Capture the cell that displays the provided text and extract its [x, y] central coordinate. 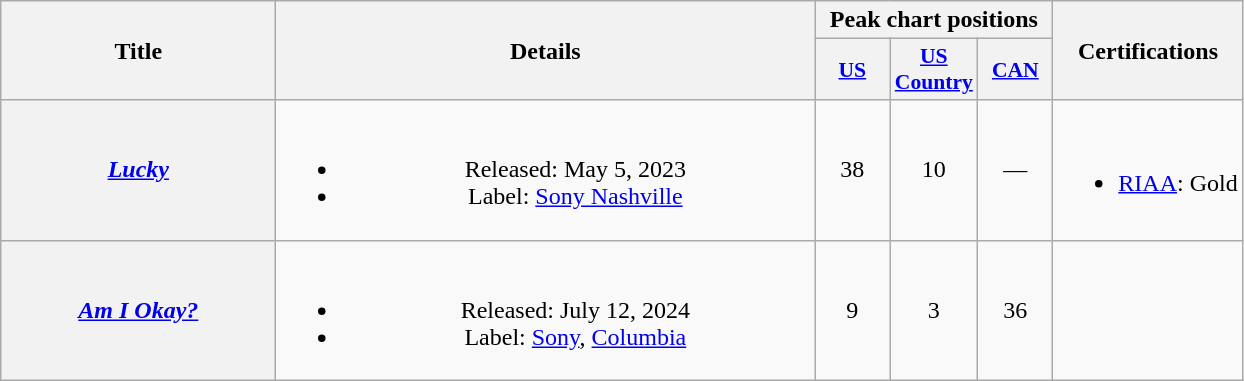
Released: July 12, 2024Label: Sony, Columbia [546, 310]
38 [852, 170]
— [1016, 170]
Lucky [138, 170]
RIAA: Gold [1148, 170]
Certifications [1148, 50]
Released: May 5, 2023Label: Sony Nashville [546, 170]
3 [934, 310]
CAN [1016, 70]
Am I Okay? [138, 310]
36 [1016, 310]
US [852, 70]
10 [934, 170]
9 [852, 310]
Title [138, 50]
USCountry [934, 70]
Peak chart positions [934, 20]
Details [546, 50]
